From the cell containing the given text, extract its center point as [x, y] coordinate. 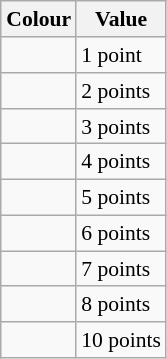
6 points [121, 233]
3 points [121, 126]
10 points [121, 340]
Colour [38, 19]
1 point [121, 55]
2 points [121, 91]
8 points [121, 304]
Value [121, 19]
5 points [121, 197]
7 points [121, 269]
4 points [121, 162]
